Locate the cell with the specified text and output its (X, Y) center coordinate. 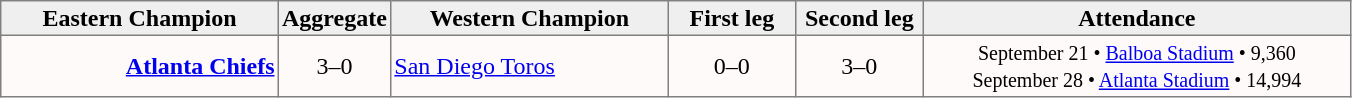
Western Champion (530, 18)
0–0 (732, 66)
Second leg (860, 18)
September 21 • Balboa Stadium • 9,360September 28 • Atlanta Stadium • 14,994 (1137, 66)
Attendance (1137, 18)
First leg (732, 18)
San Diego Toros (530, 66)
Atlanta Chiefs (140, 66)
Eastern Champion (140, 18)
Aggregate (334, 18)
